Capture the cell that displays the provided text and extract its [x, y] central coordinate. 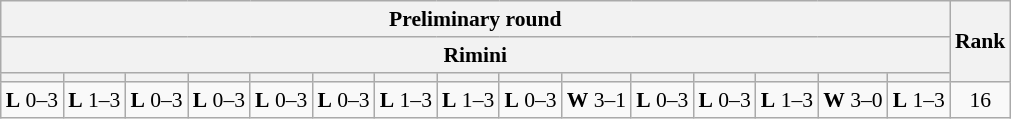
Preliminary round [476, 19]
Rank [980, 42]
16 [980, 101]
W 3–1 [596, 101]
W 3–0 [852, 101]
Rimini [476, 55]
